Detect which cell encompasses the target text, then output its (X, Y) center coordinate. 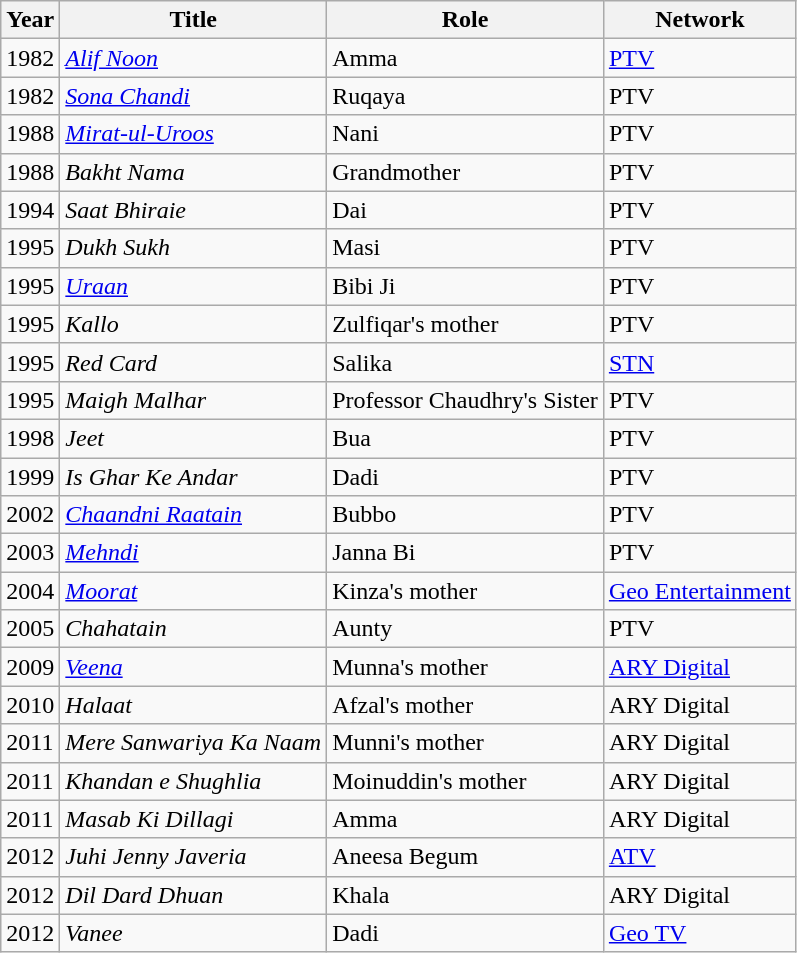
Grandmother (466, 172)
Kinza's mother (466, 591)
Afzal's mother (466, 705)
2004 (30, 591)
Nani (466, 134)
Vanee (194, 933)
Moinuddin's mother (466, 781)
Bubbo (466, 515)
Veena (194, 667)
Mirat-ul-Uroos (194, 134)
Dukh Sukh (194, 248)
Moorat (194, 591)
2005 (30, 629)
2009 (30, 667)
2010 (30, 705)
Network (700, 20)
Jeet (194, 438)
Khala (466, 895)
Janna Bi (466, 553)
Alif Noon (194, 58)
Sona Chandi (194, 96)
Salika (466, 362)
Role (466, 20)
Mere Sanwariya Ka Naam (194, 743)
Maigh Malhar (194, 400)
Geo TV (700, 933)
Mehndi (194, 553)
Kallo (194, 324)
Masab Ki Dillagi (194, 819)
Chahatain (194, 629)
Aneesa Begum (466, 857)
Saat Bhiraie (194, 210)
Khandan e Shughlia (194, 781)
Is Ghar Ke Andar (194, 477)
STN (700, 362)
Zulfiqar's mother (466, 324)
1999 (30, 477)
Dai (466, 210)
Professor Chaudhry's Sister (466, 400)
Halaat (194, 705)
Bua (466, 438)
Bibi Ji (466, 286)
Chaandni Raatain (194, 515)
Munna's mother (466, 667)
Uraan (194, 286)
Dil Dard Dhuan (194, 895)
Geo Entertainment (700, 591)
Ruqaya (466, 96)
Bakht Nama (194, 172)
1998 (30, 438)
Title (194, 20)
2003 (30, 553)
Year (30, 20)
Red Card (194, 362)
1994 (30, 210)
2002 (30, 515)
Aunty (466, 629)
ATV (700, 857)
Munni's mother (466, 743)
Masi (466, 248)
Juhi Jenny Javeria (194, 857)
